Search for the cell housing the specified text and yield its (x, y) center coordinate. 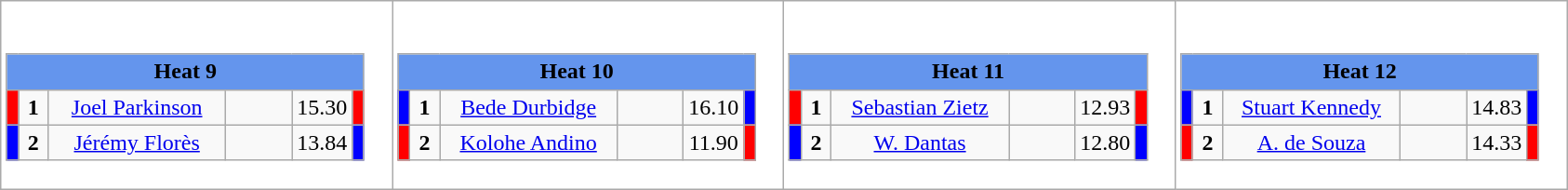
Stuart Kennedy (1311, 107)
11.90 (714, 142)
A. de Souza (1311, 142)
Heat 9 (185, 72)
12.80 (1105, 142)
Heat 12 1 Stuart Kennedy 14.83 2 A. de Souza 14.33 (1371, 95)
16.10 (714, 107)
Kolohe Andino (528, 142)
Heat 9 1 Joel Parkinson 15.30 2 Jérémy Florès 13.84 (197, 95)
Joel Parkinson (138, 107)
13.84 (322, 142)
14.83 (1497, 107)
W. Dantas (921, 142)
Sebastian Zietz (921, 107)
Heat 11 1 Sebastian Zietz 12.93 2 W. Dantas 12.80 (980, 95)
Heat 10 1 Bede Durbidge 16.10 2 Kolohe Andino 11.90 (588, 95)
Heat 11 (968, 72)
Jérémy Florès (138, 142)
12.93 (1105, 107)
Bede Durbidge (528, 107)
15.30 (322, 107)
Heat 12 (1360, 72)
14.33 (1497, 142)
Heat 10 (577, 72)
